Return the (X, Y) coordinate for the center point of the cell that contains the specified text.  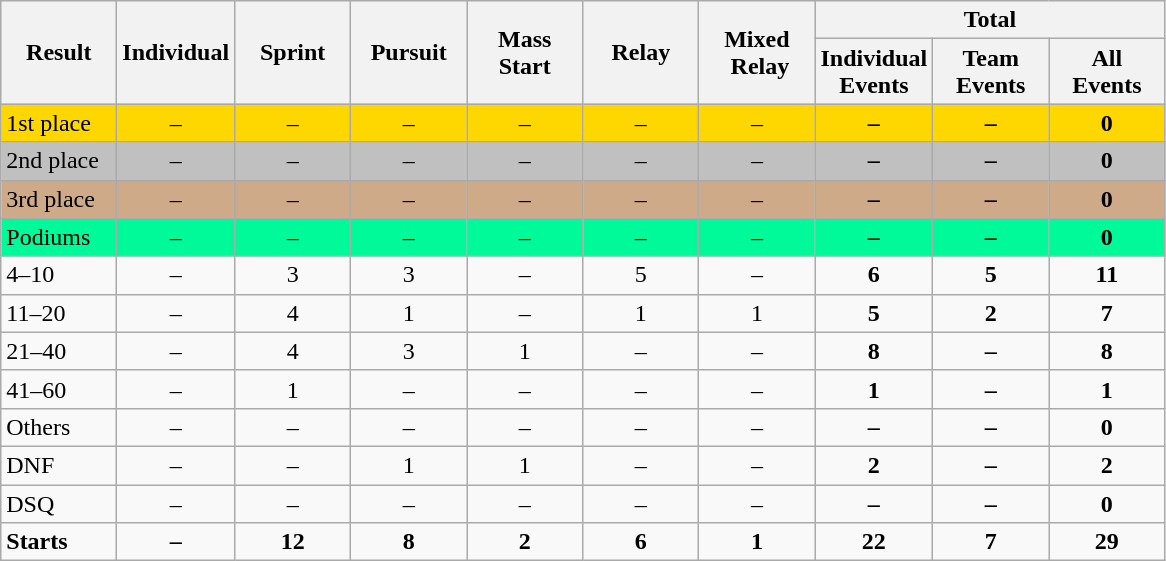
Relay (641, 52)
22 (874, 542)
Total (990, 20)
11 (1107, 275)
Others (59, 427)
3rd place (59, 199)
12 (293, 542)
Sprint (293, 52)
4–10 (59, 275)
Result (59, 52)
2nd place (59, 161)
Pursuit (409, 52)
All Events (1107, 72)
Mixed Relay (757, 52)
Starts (59, 542)
Team Events (991, 72)
21–40 (59, 351)
1st place (59, 123)
29 (1107, 542)
Podiums (59, 237)
Individual (176, 52)
11–20 (59, 313)
DSQ (59, 503)
DNF (59, 465)
Individual Events (874, 72)
Mass Start (525, 52)
41–60 (59, 389)
